For the text-containing cell, return its midpoint in (X, Y) coordinate format. 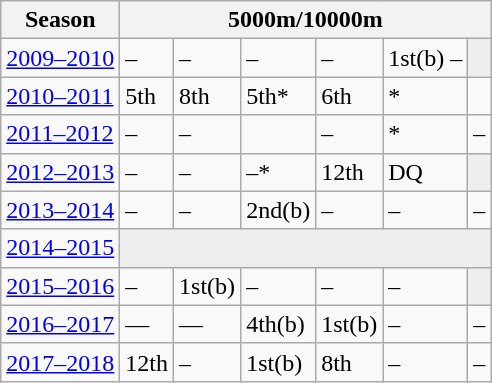
2017–2018 (60, 362)
Season (60, 20)
2010–2011 (60, 96)
5th (147, 96)
2nd(b) (278, 210)
2013–2014 (60, 210)
2015–2016 (60, 286)
2014–2015 (60, 248)
DQ (426, 172)
5000m/10000m (306, 20)
5th* (278, 96)
2012–2013 (60, 172)
4th(b) (278, 324)
–* (278, 172)
2016–2017 (60, 324)
6th (350, 96)
1st(b) – (426, 58)
2011–2012 (60, 134)
2009–2010 (60, 58)
